Return the [x, y] coordinate for the center point of the cell that contains the specified text.  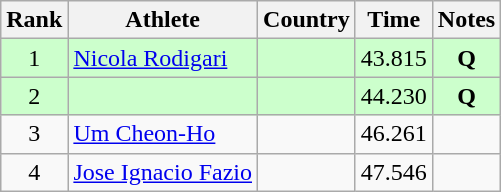
2 [34, 96]
1 [34, 58]
43.815 [394, 58]
46.261 [394, 134]
3 [34, 134]
Notes [466, 20]
Jose Ignacio Fazio [163, 172]
Nicola Rodigari [163, 58]
Time [394, 20]
Country [307, 20]
44.230 [394, 96]
Rank [34, 20]
4 [34, 172]
47.546 [394, 172]
Um Cheon-Ho [163, 134]
Athlete [163, 20]
